Capture the cell that displays the provided text and extract its (X, Y) central coordinate. 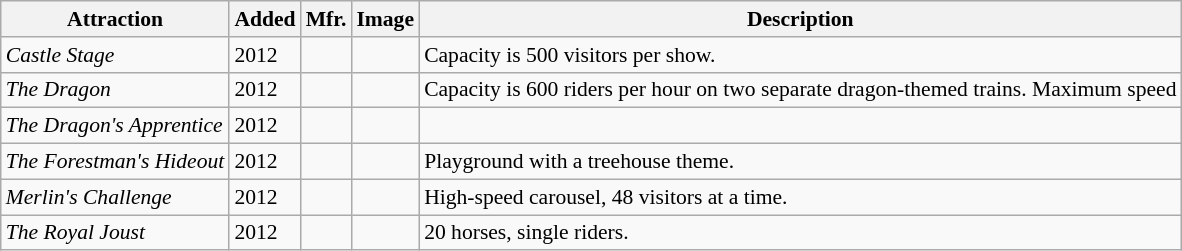
Mfr. (326, 19)
Castle Stage (116, 55)
Merlin's Challenge (116, 197)
The Dragon (116, 90)
The Forestman's Hideout (116, 162)
The Royal Joust (116, 233)
Capacity is 600 riders per hour on two separate dragon-themed trains. Maximum speed (800, 90)
Image (385, 19)
Capacity is 500 visitors per show. (800, 55)
Added (264, 19)
The Dragon's Apprentice (116, 126)
Description (800, 19)
Attraction (116, 19)
20 horses, single riders. (800, 233)
Playground with a treehouse theme. (800, 162)
High-speed carousel, 48 visitors at a time. (800, 197)
